Return the (X, Y) coordinate for the center point of the cell that contains the specified text.  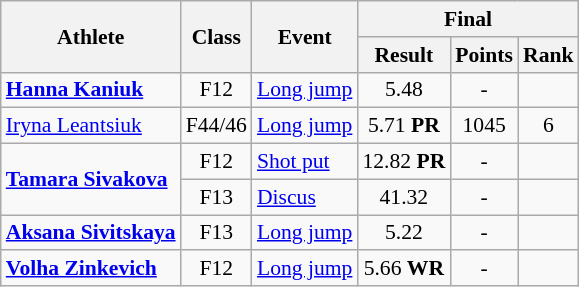
5.71 PR (404, 126)
Athlete (91, 36)
1045 (484, 126)
5.66 WR (404, 269)
Iryna Leantsiuk (91, 126)
Tamara Sivakova (91, 180)
Aksana Sivitskaya (91, 233)
Final (468, 19)
6 (548, 126)
Event (304, 36)
12.82 PR (404, 162)
F44/46 (216, 126)
Hanna Kaniuk (91, 90)
Rank (548, 55)
5.48 (404, 90)
Shot put (304, 162)
Discus (304, 197)
Class (216, 36)
41.32 (404, 197)
Volha Zinkevich (91, 269)
Result (404, 55)
Points (484, 55)
5.22 (404, 233)
